Search for the cell housing the specified text and yield its (X, Y) center coordinate. 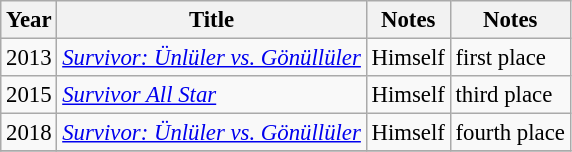
fourth place (510, 133)
first place (510, 58)
Survivor All Star (212, 95)
Year (29, 20)
third place (510, 95)
Title (212, 20)
2018 (29, 133)
2013 (29, 58)
2015 (29, 95)
